Extract the [x, y] coordinate from the center of the cell holding the provided text.  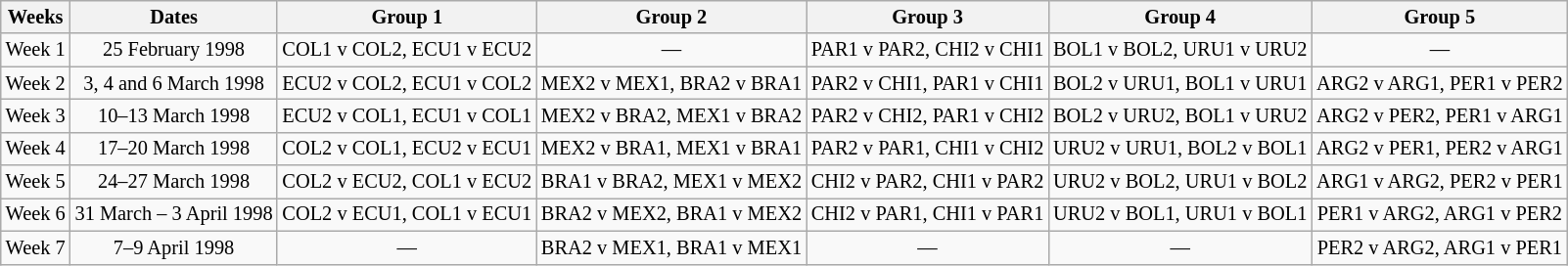
BOL2 v URU1, BOL1 v URU1 [1180, 83]
Group 4 [1180, 17]
URU2 v URU1, BOL2 v BOL1 [1180, 149]
MEX2 v BRA1, MEX1 v BRA1 [671, 149]
Week 4 [35, 149]
PAR1 v PAR2, CHI2 v CHI1 [928, 50]
PAR2 v PAR1, CHI1 v CHI2 [928, 149]
Dates [174, 17]
Week 2 [35, 83]
COL2 v COL1, ECU2 v ECU1 [407, 149]
PAR2 v CHI1, PAR1 v CHI1 [928, 83]
Group 1 [407, 17]
URU2 v BOL1, URU1 v BOL1 [1180, 214]
COL2 v ECU1, COL1 v ECU1 [407, 214]
BRA2 v MEX2, BRA1 v MEX2 [671, 214]
Weeks [35, 17]
BOL2 v URU2, BOL1 v URU2 [1180, 115]
COL1 v COL2, ECU1 v ECU2 [407, 50]
BRA1 v BRA2, MEX1 v MEX2 [671, 182]
Group 2 [671, 17]
URU2 v BOL2, URU1 v BOL2 [1180, 182]
Week 5 [35, 182]
MEX2 v BRA2, MEX1 v BRA2 [671, 115]
ARG2 v ARG1, PER1 v PER2 [1439, 83]
24–27 March 1998 [174, 182]
10–13 March 1998 [174, 115]
CHI2 v PAR2, CHI1 v PAR2 [928, 182]
ARG2 v PER1, PER2 v ARG1 [1439, 149]
PER1 v ARG2, ARG1 v PER2 [1439, 214]
COL2 v ECU2, COL1 v ECU2 [407, 182]
CHI2 v PAR1, CHI1 v PAR1 [928, 214]
31 March – 3 April 1998 [174, 214]
ARG1 v ARG2, PER2 v PER1 [1439, 182]
Week 3 [35, 115]
Week 7 [35, 247]
7–9 April 1998 [174, 247]
BOL1 v BOL2, URU1 v URU2 [1180, 50]
ECU2 v COL2, ECU1 v COL2 [407, 83]
25 February 1998 [174, 50]
PAR2 v CHI2, PAR1 v CHI2 [928, 115]
Group 5 [1439, 17]
BRA2 v MEX1, BRA1 v MEX1 [671, 247]
Group 3 [928, 17]
PER2 v ARG2, ARG1 v PER1 [1439, 247]
MEX2 v MEX1, BRA2 v BRA1 [671, 83]
17–20 March 1998 [174, 149]
Week 1 [35, 50]
ECU2 v COL1, ECU1 v COL1 [407, 115]
ARG2 v PER2, PER1 v ARG1 [1439, 115]
Week 6 [35, 214]
3, 4 and 6 March 1998 [174, 83]
